Scan for the cell matching the given text and deliver its [X, Y] coordinate at center. 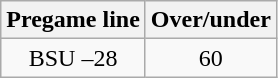
BSU –28 [74, 58]
Pregame line [74, 20]
60 [210, 58]
Over/under [210, 20]
